Identify which cell holds the provided text, then report its (X, Y) central coordinate. 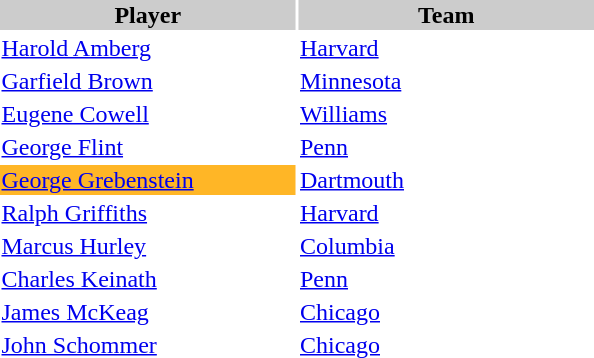
Williams (446, 114)
Dartmouth (446, 180)
James McKeag (148, 312)
Chicago (446, 312)
Garfield Brown (148, 81)
Eugene Cowell (148, 114)
George Grebenstein (148, 180)
Harold Amberg (148, 48)
Ralph Griffiths (148, 213)
George Flint (148, 147)
Marcus Hurley (148, 246)
Minnesota (446, 81)
Player (148, 15)
Columbia (446, 246)
Charles Keinath (148, 279)
Team (446, 15)
